For the text-containing cell, return its midpoint in [x, y] coordinate format. 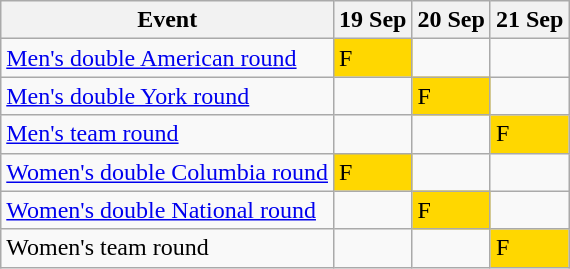
Men's double York round [168, 96]
Men's double American round [168, 58]
21 Sep [529, 20]
Men's team round [168, 134]
19 Sep [373, 20]
Women's team round [168, 248]
20 Sep [451, 20]
Women's double National round [168, 210]
Women's double Columbia round [168, 172]
Event [168, 20]
